For the text-containing cell, return its midpoint in (X, Y) coordinate format. 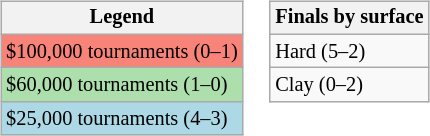
Legend (122, 18)
Finals by surface (349, 18)
Clay (0–2) (349, 85)
Hard (5–2) (349, 51)
$100,000 tournaments (0–1) (122, 51)
$60,000 tournaments (1–0) (122, 85)
$25,000 tournaments (4–3) (122, 119)
